Determine the (X, Y) coordinate at the center of the cell enclosing the given text.  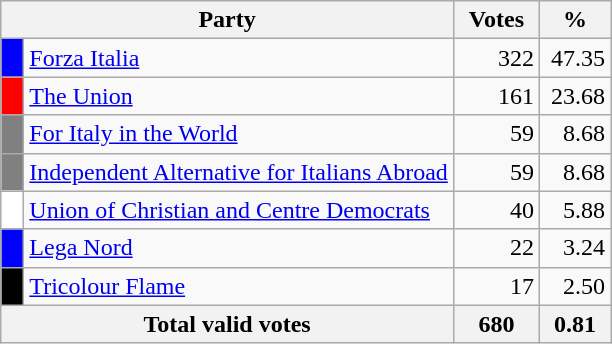
23.68 (574, 96)
0.81 (574, 324)
680 (496, 324)
Lega Nord (239, 248)
40 (496, 210)
322 (496, 58)
Votes (496, 20)
17 (496, 286)
% (574, 20)
The Union (239, 96)
2.50 (574, 286)
For Italy in the World (239, 134)
Party (228, 20)
Forza Italia (239, 58)
Independent Alternative for Italians Abroad (239, 172)
3.24 (574, 248)
22 (496, 248)
161 (496, 96)
Union of Christian and Centre Democrats (239, 210)
Total valid votes (228, 324)
5.88 (574, 210)
Tricolour Flame (239, 286)
47.35 (574, 58)
